For the text-containing cell, return its midpoint in (X, Y) coordinate format. 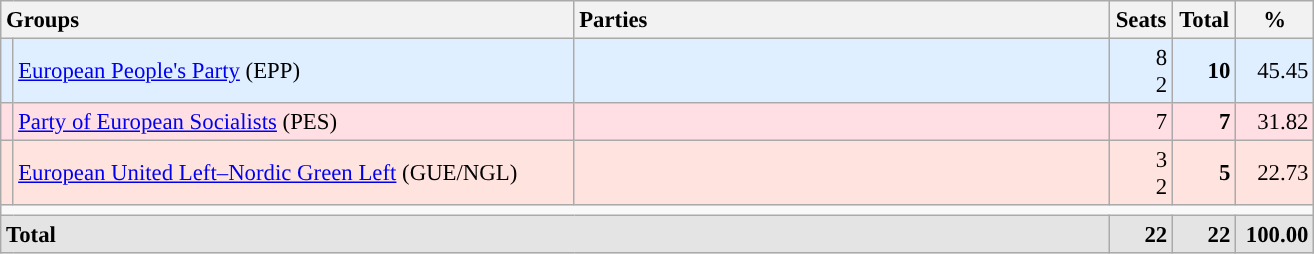
31.82 (1275, 122)
Party of European Socialists (PES) (294, 122)
82 (1140, 72)
% (1275, 20)
100.00 (1275, 235)
45.45 (1275, 72)
Groups (288, 20)
10 (1204, 72)
32 (1140, 174)
22.73 (1275, 174)
European United Left–Nordic Green Left (GUE/NGL) (294, 174)
Seats (1140, 20)
5 (1204, 174)
Parties (842, 20)
European People's Party (EPP) (294, 72)
